Detect which cell encompasses the target text, then output its (x, y) center coordinate. 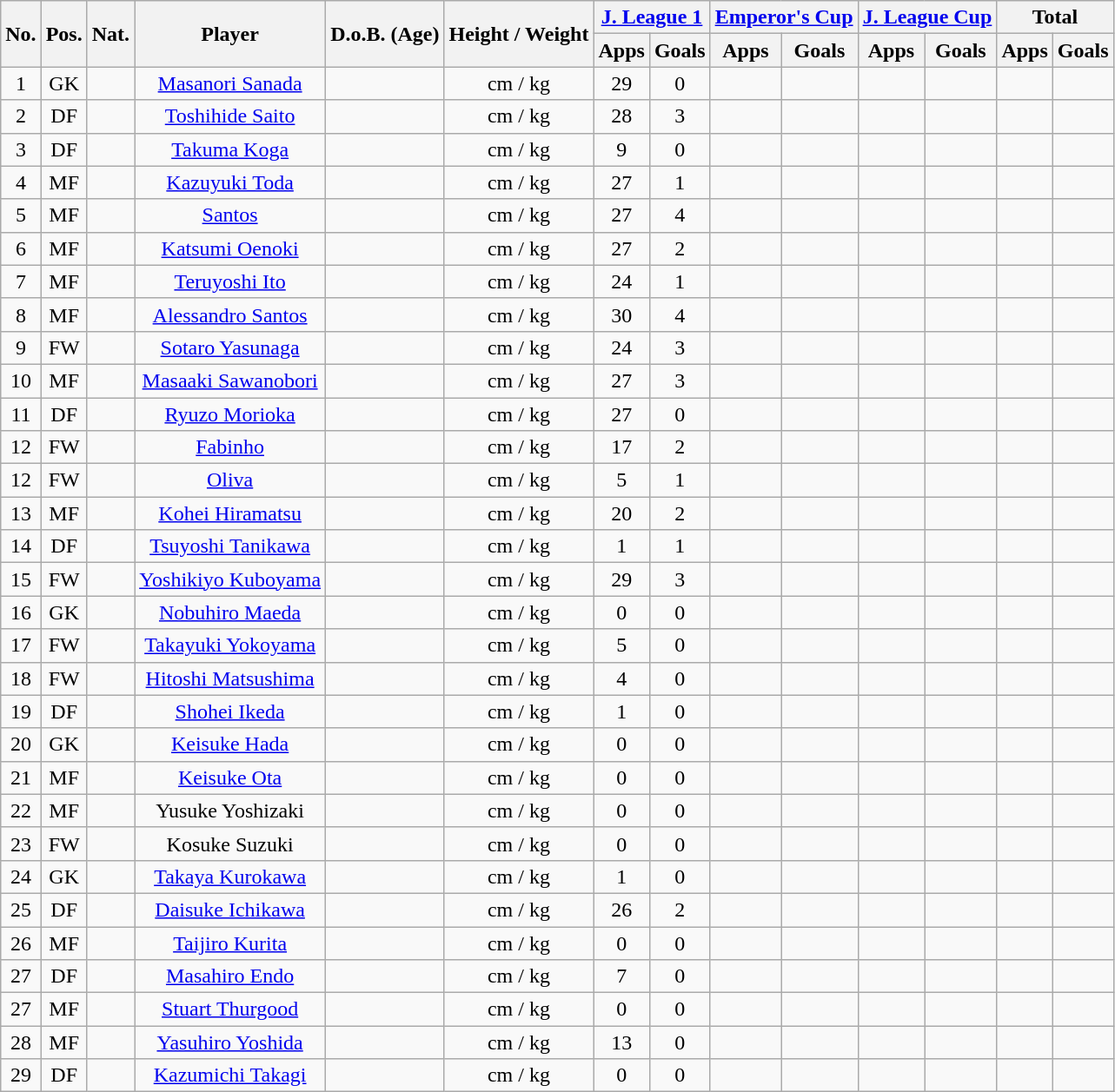
Sotaro Yasunaga (230, 347)
8 (21, 314)
Kohei Hiramatsu (230, 513)
25 (21, 910)
15 (21, 579)
Takayuki Yokoyama (230, 645)
Hitoshi Matsushima (230, 678)
Height / Weight (519, 34)
No. (21, 34)
11 (21, 414)
Takaya Kurokawa (230, 877)
Keisuke Hada (230, 745)
Fabinho (230, 447)
Alessandro Santos (230, 314)
Katsumi Oenoki (230, 248)
18 (21, 678)
Shohei Ikeda (230, 711)
J. League Cup (927, 17)
Kazuyuki Toda (230, 182)
Takuma Koga (230, 149)
Emperor's Cup (784, 17)
Total (1055, 17)
Keisuke Ota (230, 778)
30 (621, 314)
Oliva (230, 480)
Yasuhiro Yoshida (230, 1042)
Ryuzo Morioka (230, 414)
Tsuyoshi Tanikawa (230, 546)
16 (21, 612)
D.o.B. (Age) (385, 34)
Pos. (64, 34)
21 (21, 778)
19 (21, 711)
Santos (230, 215)
Nat. (110, 34)
Player (230, 34)
J. League 1 (652, 17)
Kazumichi Takagi (230, 1075)
Stuart Thurgood (230, 1009)
Yoshikiyo Kuboyama (230, 579)
Daisuke Ichikawa (230, 910)
Taijiro Kurita (230, 943)
6 (21, 248)
Masahiro Endo (230, 976)
Masanori Sanada (230, 83)
23 (21, 844)
Yusuke Yoshizaki (230, 811)
10 (21, 381)
Masaaki Sawanobori (230, 381)
Kosuke Suzuki (230, 844)
Toshihide Saito (230, 116)
22 (21, 811)
14 (21, 546)
Teruyoshi Ito (230, 281)
Nobuhiro Maeda (230, 612)
